Scan for the cell matching the given text and deliver its [X, Y] coordinate at center. 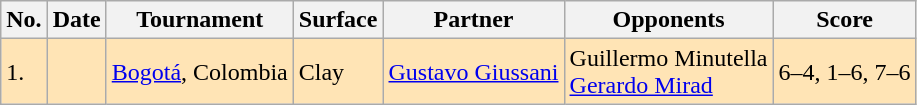
Opponents [668, 20]
Tournament [200, 20]
Score [844, 20]
Bogotá, Colombia [200, 72]
Partner [474, 20]
Gustavo Giussani [474, 72]
Guillermo Minutella Gerardo Mirad [668, 72]
No. [24, 20]
Date [76, 20]
1. [24, 72]
Clay [338, 72]
Surface [338, 20]
6–4, 1–6, 7–6 [844, 72]
